Search for the cell housing the specified text and yield its [X, Y] center coordinate. 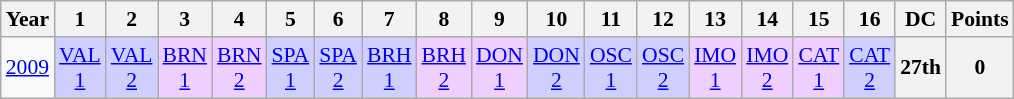
27th [920, 68]
DON1 [500, 68]
IMO2 [767, 68]
CAT2 [870, 68]
OSC2 [663, 68]
DC [920, 19]
IMO1 [715, 68]
CAT1 [818, 68]
12 [663, 19]
Points [980, 19]
2009 [28, 68]
BRH2 [444, 68]
3 [186, 19]
16 [870, 19]
2 [132, 19]
8 [444, 19]
7 [390, 19]
OSC1 [611, 68]
13 [715, 19]
6 [338, 19]
10 [556, 19]
BRN2 [240, 68]
DON2 [556, 68]
4 [240, 19]
15 [818, 19]
0 [980, 68]
11 [611, 19]
SPA1 [291, 68]
VAL1 [80, 68]
Year [28, 19]
BRH1 [390, 68]
1 [80, 19]
VAL2 [132, 68]
5 [291, 19]
14 [767, 19]
SPA2 [338, 68]
BRN1 [186, 68]
9 [500, 19]
